Output the [x, y] coordinate of the center of the cell containing the given text.  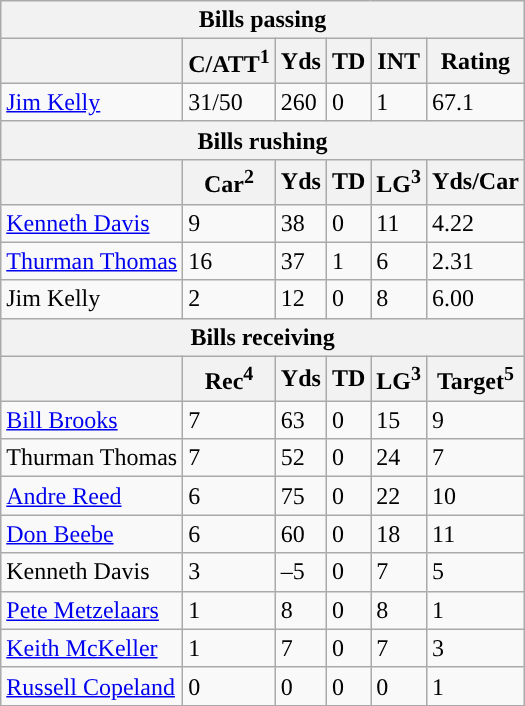
Target5 [476, 378]
63 [300, 420]
2 [230, 299]
6.00 [476, 299]
60 [300, 534]
12 [300, 299]
Bills rushing [263, 140]
C/ATT1 [230, 62]
Bills passing [263, 20]
31/50 [230, 102]
Andre Reed [92, 496]
Car2 [230, 182]
Russell Copeland [92, 686]
Keith McKeller [92, 648]
18 [399, 534]
15 [399, 420]
16 [230, 261]
2.31 [476, 261]
5 [476, 572]
10 [476, 496]
75 [300, 496]
24 [399, 458]
Yds/Car [476, 182]
Pete Metzelaars [92, 610]
Don Beebe [92, 534]
4.22 [476, 223]
67.1 [476, 102]
260 [300, 102]
22 [399, 496]
Bills receiving [263, 337]
Rating [476, 62]
INT [399, 62]
–5 [300, 572]
Bill Brooks [92, 420]
37 [300, 261]
38 [300, 223]
52 [300, 458]
Rec4 [230, 378]
